Determine the [X, Y] coordinate at the center of the cell enclosing the given text.  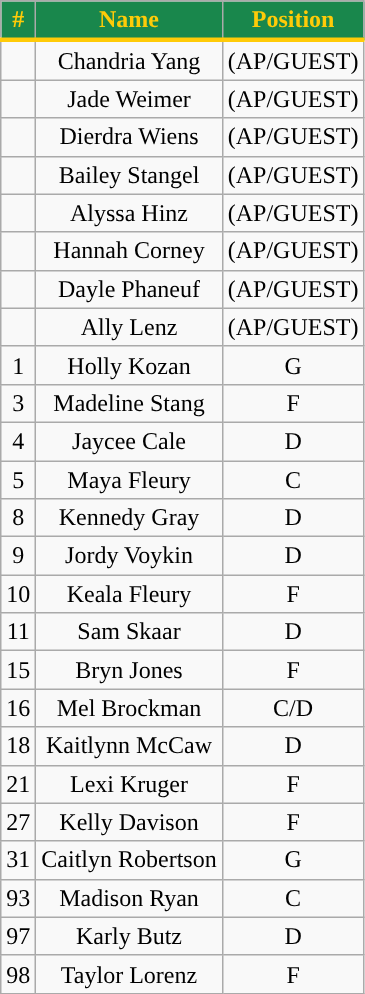
31 [18, 860]
C/D [293, 708]
4 [18, 441]
Keala Fleury [129, 594]
8 [18, 518]
Karly Butz [129, 936]
Chandria Yang [129, 60]
Kennedy Gray [129, 518]
Jordy Voykin [129, 556]
Mel Brockman [129, 708]
1 [18, 365]
Bailey Stangel [129, 175]
98 [18, 974]
Position [293, 21]
Bryn Jones [129, 670]
15 [18, 670]
21 [18, 784]
Madison Ryan [129, 898]
11 [18, 632]
Ally Lenz [129, 327]
Name [129, 21]
Taylor Lorenz [129, 974]
Maya Fleury [129, 479]
9 [18, 556]
18 [18, 746]
5 [18, 479]
Jade Weimer [129, 99]
Caitlyn Robertson [129, 860]
Kaitlynn McCaw [129, 746]
93 [18, 898]
Alyssa Hinz [129, 213]
Dayle Phaneuf [129, 289]
Sam Skaar [129, 632]
Hannah Corney [129, 251]
# [18, 21]
16 [18, 708]
27 [18, 822]
Dierdra Wiens [129, 137]
Madeline Stang [129, 403]
Holly Kozan [129, 365]
97 [18, 936]
Jaycee Cale [129, 441]
Kelly Davison [129, 822]
10 [18, 594]
Lexi Kruger [129, 784]
3 [18, 403]
